Return [X, Y] of the center of cell containing provided text 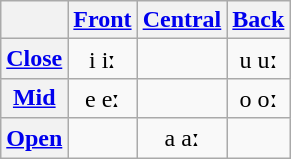
Open [34, 138]
Central [182, 20]
o oː [258, 98]
Front [102, 20]
i iː [102, 59]
Back [258, 20]
a aː [182, 138]
Close [34, 59]
u uː [258, 59]
e eː [102, 98]
Mid [34, 98]
